Detect which cell encompasses the target text, then output its (X, Y) center coordinate. 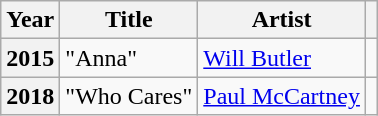
2015 (30, 58)
Paul McCartney (282, 96)
2018 (30, 96)
Artist (282, 20)
Title (129, 20)
"Anna" (129, 58)
Will Butler (282, 58)
"Who Cares" (129, 96)
Year (30, 20)
